Output the (x, y) coordinate of the center of the cell containing the given text.  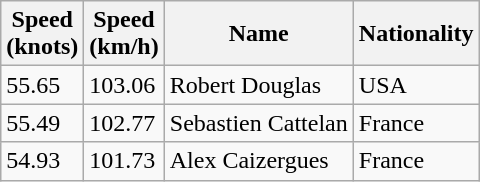
103.06 (124, 85)
Robert Douglas (258, 85)
54.93 (42, 161)
Speed(km/h) (124, 34)
Nationality (416, 34)
Alex Caizergues (258, 161)
55.49 (42, 123)
102.77 (124, 123)
USA (416, 85)
Name (258, 34)
Speed(knots) (42, 34)
101.73 (124, 161)
Sebastien Cattelan (258, 123)
55.65 (42, 85)
